Return [x, y] of the center of cell containing provided text 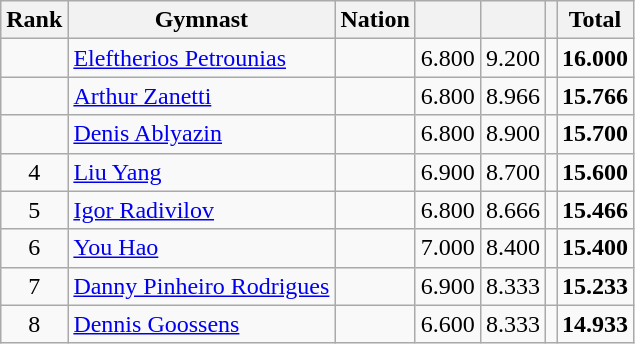
8.966 [512, 96]
8.666 [512, 210]
5 [34, 210]
Nation [375, 20]
Gymnast [202, 20]
Denis Ablyazin [202, 134]
9.200 [512, 58]
Arthur Zanetti [202, 96]
8 [34, 324]
Igor Radivilov [202, 210]
7 [34, 286]
15.600 [594, 172]
8.700 [512, 172]
You Hao [202, 248]
16.000 [594, 58]
Total [594, 20]
7.000 [448, 248]
14.933 [594, 324]
15.400 [594, 248]
Liu Yang [202, 172]
8.400 [512, 248]
6.600 [448, 324]
15.766 [594, 96]
Rank [34, 20]
15.233 [594, 286]
4 [34, 172]
15.466 [594, 210]
15.700 [594, 134]
6 [34, 248]
Danny Pinheiro Rodrigues [202, 286]
8.900 [512, 134]
Eleftherios Petrounias [202, 58]
Dennis Goossens [202, 324]
